Pinpoint the cell where the given text exists, returning its (x, y) midpoint coordinate. 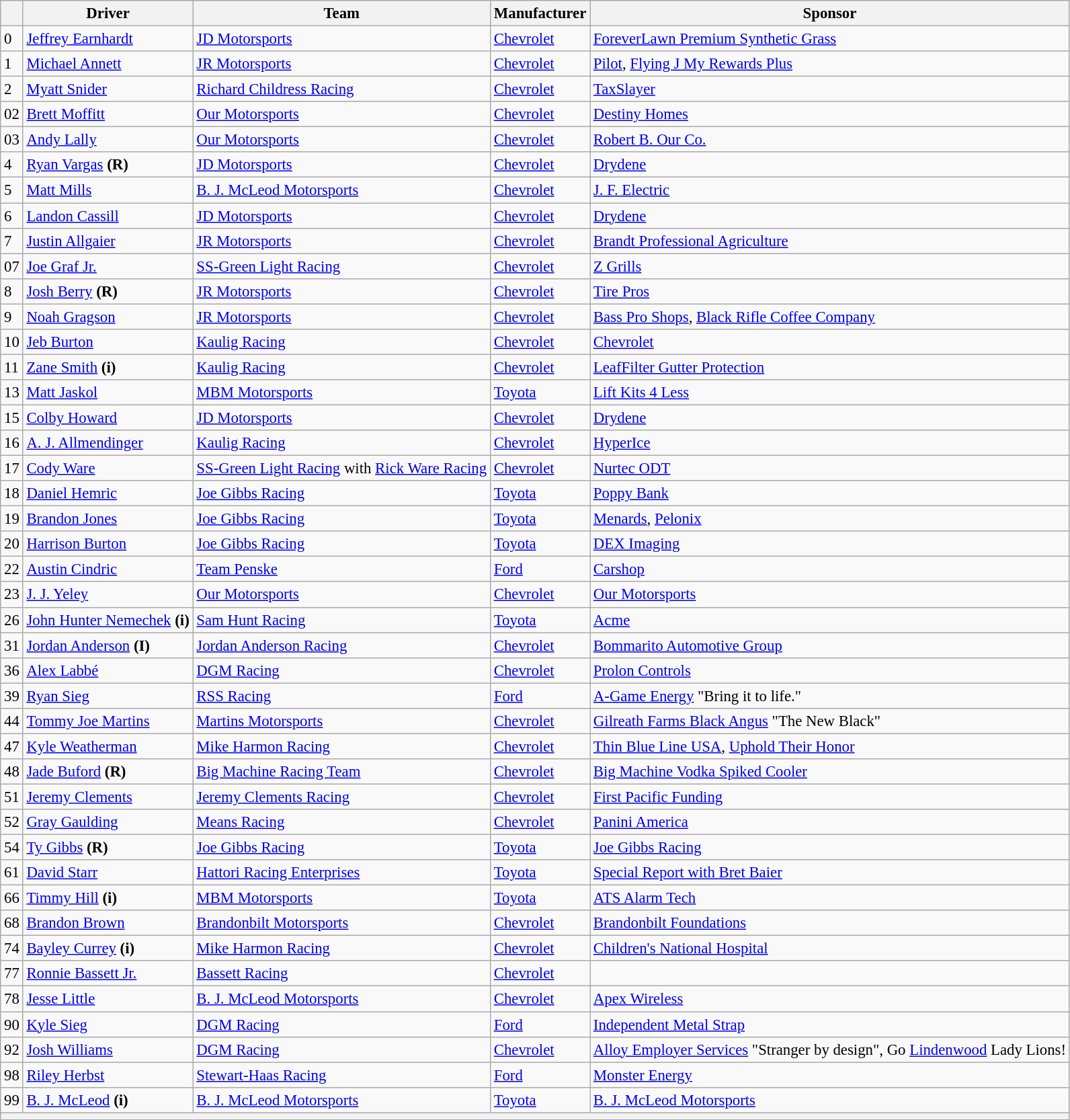
J. F. Electric (830, 190)
23 (12, 595)
Independent Metal Strap (830, 1025)
A-Game Energy "Bring it to life." (830, 696)
Lift Kits 4 Less (830, 393)
Big Machine Vodka Spiked Cooler (830, 772)
Gilreath Farms Black Angus "The New Black" (830, 721)
03 (12, 140)
0 (12, 39)
Richard Childress Racing (341, 89)
Jordan Anderson Racing (341, 645)
Gray Gaulding (108, 822)
Colby Howard (108, 417)
Andy Lally (108, 140)
Ronnie Bassett Jr. (108, 974)
8 (12, 291)
78 (12, 999)
19 (12, 519)
Jeremy Clements Racing (341, 797)
07 (12, 266)
Harrison Burton (108, 544)
Destiny Homes (830, 114)
Myatt Snider (108, 89)
26 (12, 620)
Alloy Employer Services "Stranger by design", Go Lindenwood Lady Lions! (830, 1049)
02 (12, 114)
DEX Imaging (830, 544)
90 (12, 1025)
15 (12, 417)
Hattori Racing Enterprises (341, 873)
Driver (108, 13)
Jeremy Clements (108, 797)
Nurtec ODT (830, 469)
Prolon Controls (830, 670)
Martins Motorsports (341, 721)
Sam Hunt Racing (341, 620)
7 (12, 241)
47 (12, 746)
Poppy Bank (830, 493)
ForeverLawn Premium Synthetic Grass (830, 39)
Z Grills (830, 266)
16 (12, 443)
Panini America (830, 822)
4 (12, 165)
B. J. McLeod (i) (108, 1100)
SS-Green Light Racing with Rick Ware Racing (341, 469)
68 (12, 923)
6 (12, 216)
9 (12, 317)
Brandonbilt Motorsports (341, 923)
Noah Gragson (108, 317)
Brett Moffitt (108, 114)
Tommy Joe Martins (108, 721)
Jordan Anderson (I) (108, 645)
Brandonbilt Foundations (830, 923)
98 (12, 1075)
Daniel Hemric (108, 493)
Bayley Currey (i) (108, 949)
Bass Pro Shops, Black Rifle Coffee Company (830, 317)
Matt Jaskol (108, 393)
Kyle Weatherman (108, 746)
Acme (830, 620)
Michael Annett (108, 64)
Ryan Sieg (108, 696)
Brandon Jones (108, 519)
44 (12, 721)
77 (12, 974)
David Starr (108, 873)
36 (12, 670)
Brandt Professional Agriculture (830, 241)
Big Machine Racing Team (341, 772)
Kyle Sieg (108, 1025)
Bommarito Automotive Group (830, 645)
Joe Graf Jr. (108, 266)
Thin Blue Line USA, Uphold Their Honor (830, 746)
Ryan Vargas (R) (108, 165)
Landon Cassill (108, 216)
HyperIce (830, 443)
Tire Pros (830, 291)
Alex Labbé (108, 670)
5 (12, 190)
Menards, Pelonix (830, 519)
LeafFilter Gutter Protection (830, 367)
Zane Smith (i) (108, 367)
Sponsor (830, 13)
Timmy Hill (i) (108, 898)
Bassett Racing (341, 974)
Children's National Hospital (830, 949)
54 (12, 848)
1 (12, 64)
Means Racing (341, 822)
John Hunter Nemechek (i) (108, 620)
11 (12, 367)
Austin Cindric (108, 569)
Apex Wireless (830, 999)
Stewart-Haas Racing (341, 1075)
18 (12, 493)
17 (12, 469)
2 (12, 89)
52 (12, 822)
20 (12, 544)
48 (12, 772)
31 (12, 645)
Monster Energy (830, 1075)
A. J. Allmendinger (108, 443)
66 (12, 898)
RSS Racing (341, 696)
Robert B. Our Co. (830, 140)
Jade Buford (R) (108, 772)
51 (12, 797)
Team Penske (341, 569)
99 (12, 1100)
Jeb Burton (108, 342)
Pilot, Flying J My Rewards Plus (830, 64)
First Pacific Funding (830, 797)
Special Report with Bret Baier (830, 873)
Carshop (830, 569)
92 (12, 1049)
TaxSlayer (830, 89)
39 (12, 696)
13 (12, 393)
Justin Allgaier (108, 241)
10 (12, 342)
Jesse Little (108, 999)
Josh Williams (108, 1049)
74 (12, 949)
SS-Green Light Racing (341, 266)
22 (12, 569)
ATS Alarm Tech (830, 898)
Riley Herbst (108, 1075)
Jeffrey Earnhardt (108, 39)
Brandon Brown (108, 923)
Matt Mills (108, 190)
Team (341, 13)
Ty Gibbs (R) (108, 848)
J. J. Yeley (108, 595)
61 (12, 873)
Manufacturer (540, 13)
Cody Ware (108, 469)
Josh Berry (R) (108, 291)
